Extract the [x, y] coordinate from the center of the cell holding the provided text.  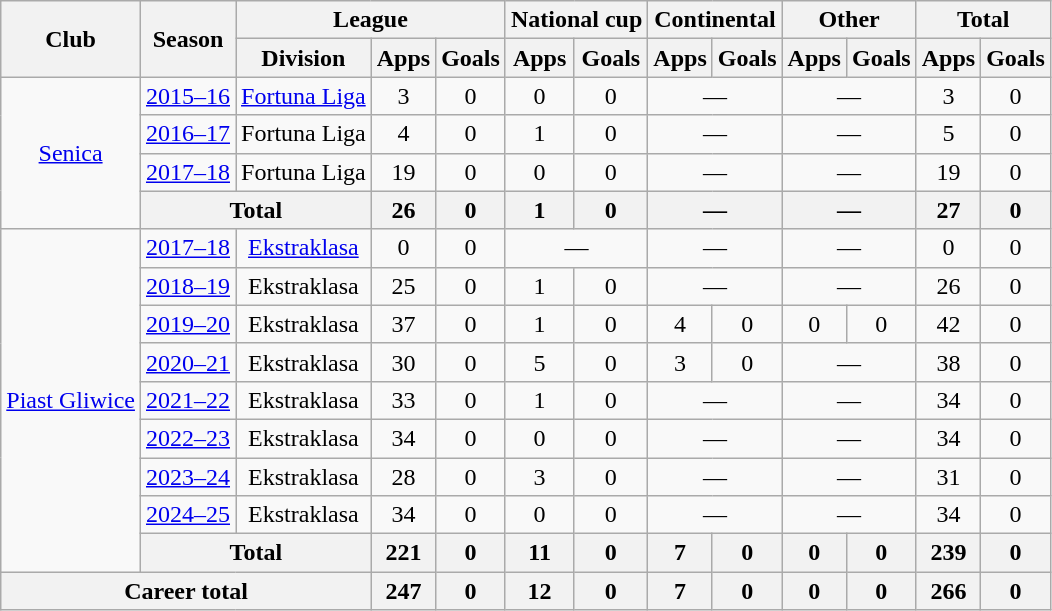
27 [948, 210]
11 [539, 553]
25 [403, 286]
Career total [186, 591]
League [371, 20]
12 [539, 591]
42 [948, 324]
National cup [576, 20]
2024–25 [188, 515]
239 [948, 553]
2021–22 [188, 400]
2020–21 [188, 362]
2019–20 [188, 324]
37 [403, 324]
Piast Gliwice [71, 400]
Club [71, 39]
2018–19 [188, 286]
Season [188, 39]
247 [403, 591]
221 [403, 553]
33 [403, 400]
30 [403, 362]
2016–17 [188, 134]
2022–23 [188, 438]
266 [948, 591]
Senica [71, 153]
28 [403, 477]
2015–16 [188, 96]
Division [304, 58]
Other [849, 20]
Continental [715, 20]
38 [948, 362]
2023–24 [188, 477]
31 [948, 477]
